Locate the cell with the specified text and output its [X, Y] center coordinate. 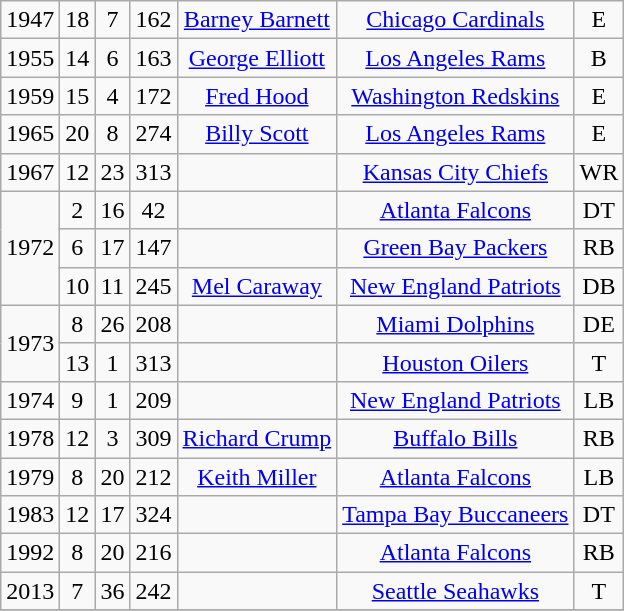
Mel Caraway [257, 286]
23 [112, 172]
36 [112, 591]
Kansas City Chiefs [456, 172]
242 [154, 591]
163 [154, 58]
11 [112, 286]
DB [599, 286]
2 [78, 210]
Miami Dolphins [456, 324]
1992 [30, 553]
26 [112, 324]
1983 [30, 515]
216 [154, 553]
WR [599, 172]
Keith Miller [257, 477]
15 [78, 96]
Barney Barnett [257, 20]
Washington Redskins [456, 96]
245 [154, 286]
9 [78, 400]
147 [154, 248]
10 [78, 286]
212 [154, 477]
1967 [30, 172]
16 [112, 210]
Billy Scott [257, 134]
1979 [30, 477]
1955 [30, 58]
42 [154, 210]
274 [154, 134]
1974 [30, 400]
324 [154, 515]
18 [78, 20]
172 [154, 96]
1965 [30, 134]
B [599, 58]
1947 [30, 20]
Richard Crump [257, 438]
4 [112, 96]
Buffalo Bills [456, 438]
162 [154, 20]
DE [599, 324]
Tampa Bay Buccaneers [456, 515]
1972 [30, 248]
3 [112, 438]
208 [154, 324]
2013 [30, 591]
Chicago Cardinals [456, 20]
Houston Oilers [456, 362]
George Elliott [257, 58]
Seattle Seahawks [456, 591]
1978 [30, 438]
1973 [30, 343]
209 [154, 400]
14 [78, 58]
13 [78, 362]
Green Bay Packers [456, 248]
309 [154, 438]
Fred Hood [257, 96]
1959 [30, 96]
